Return the (X, Y) coordinate for the center point of the cell that contains the specified text.  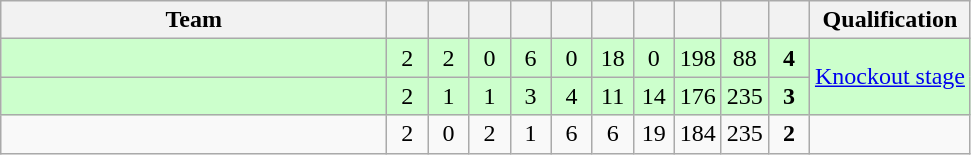
19 (654, 134)
11 (612, 96)
198 (698, 58)
Qualification (890, 20)
18 (612, 58)
88 (744, 58)
176 (698, 96)
184 (698, 134)
14 (654, 96)
Knockout stage (890, 77)
Team (194, 20)
